Scan for the cell matching the given text and deliver its (X, Y) coordinate at center. 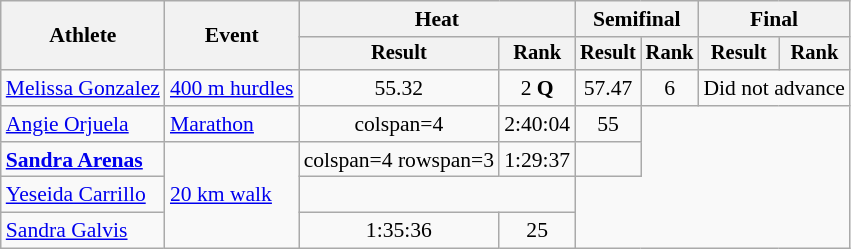
1:35:36 (400, 231)
6 (670, 88)
Athlete (83, 36)
20 km walk (232, 196)
Angie Orjuela (83, 124)
1:29:37 (537, 160)
Yeseida Carrillo (83, 195)
Final (774, 19)
Event (232, 36)
25 (537, 231)
55 (608, 124)
Heat (438, 19)
57.47 (608, 88)
Semifinal (636, 19)
2:40:04 (537, 124)
Marathon (232, 124)
55.32 (400, 88)
400 m hurdles (232, 88)
2 Q (537, 88)
Did not advance (774, 88)
Sandra Arenas (83, 160)
Sandra Galvis (83, 231)
colspan=4 rowspan=3 (400, 160)
Melissa Gonzalez (83, 88)
colspan=4 (400, 124)
